For the text-containing cell, return its midpoint in [X, Y] coordinate format. 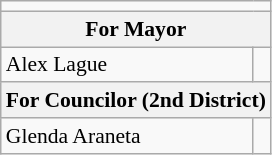
For Councilor (2nd District) [136, 101]
Alex Lague [127, 65]
For Mayor [136, 29]
Glenda Araneta [127, 136]
